Return the [x, y] coordinate for the center point of the cell that contains the specified text.  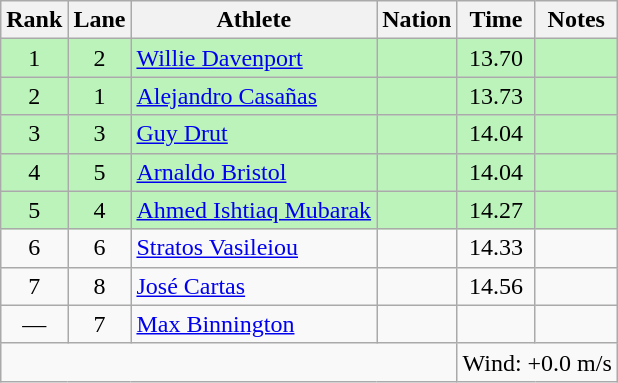
Ahmed Ishtiaq Mubarak [254, 210]
Wind: +0.0 m/s [537, 362]
Arnaldo Bristol [254, 172]
13.70 [496, 58]
Stratos Vasileiou [254, 248]
14.33 [496, 248]
14.27 [496, 210]
Athlete [254, 20]
Time [496, 20]
Max Binnington [254, 324]
Rank [34, 20]
José Cartas [254, 286]
Notes [576, 20]
Guy Drut [254, 134]
Willie Davenport [254, 58]
— [34, 324]
14.56 [496, 286]
8 [100, 286]
Lane [100, 20]
13.73 [496, 96]
Alejandro Casañas [254, 96]
Nation [417, 20]
